Scan for the cell matching the given text and deliver its (X, Y) coordinate at center. 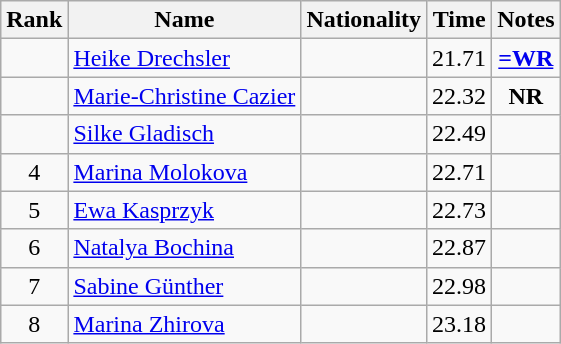
Time (460, 20)
4 (34, 172)
22.98 (460, 286)
8 (34, 324)
6 (34, 248)
NR (526, 96)
22.73 (460, 210)
Marie-Christine Cazier (184, 96)
Natalya Bochina (184, 248)
7 (34, 286)
Notes (526, 20)
Nationality (364, 20)
Heike Drechsler (184, 58)
22.71 (460, 172)
21.71 (460, 58)
Marina Zhirova (184, 324)
Silke Gladisch (184, 134)
Name (184, 20)
=WR (526, 58)
Sabine Günther (184, 286)
22.87 (460, 248)
Ewa Kasprzyk (184, 210)
22.32 (460, 96)
Marina Molokova (184, 172)
5 (34, 210)
23.18 (460, 324)
22.49 (460, 134)
Rank (34, 20)
